Determine the [X, Y] coordinate at the center of the cell enclosing the given text.  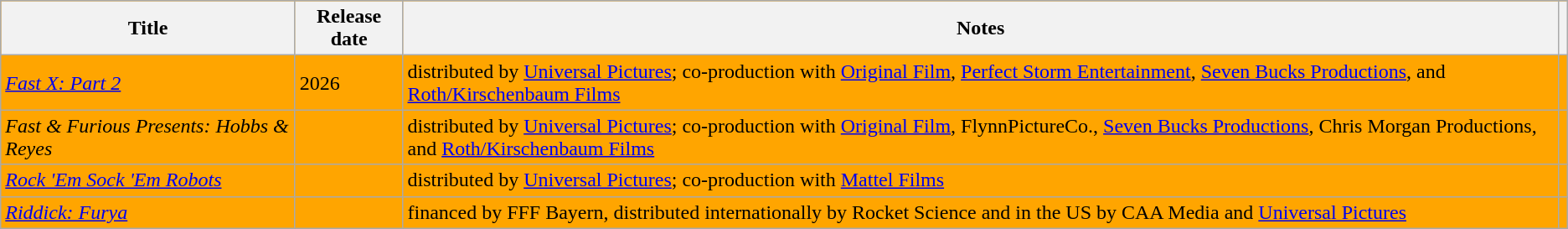
financed by FFF Bayern, distributed internationally by Rocket Science and in the US by CAA Media and Universal Pictures [980, 212]
Notes [980, 29]
Riddick: Furya [148, 212]
Fast X: Part 2 [148, 82]
Fast & Furious Presents: Hobbs & Reyes [148, 138]
Release date [348, 29]
Rock 'Em Sock 'Em Robots [148, 180]
Title [148, 29]
2026 [348, 82]
distributed by Universal Pictures; co-production with Mattel Films [980, 180]
